Return the (X, Y) coordinate for the center point of the cell that contains the specified text.  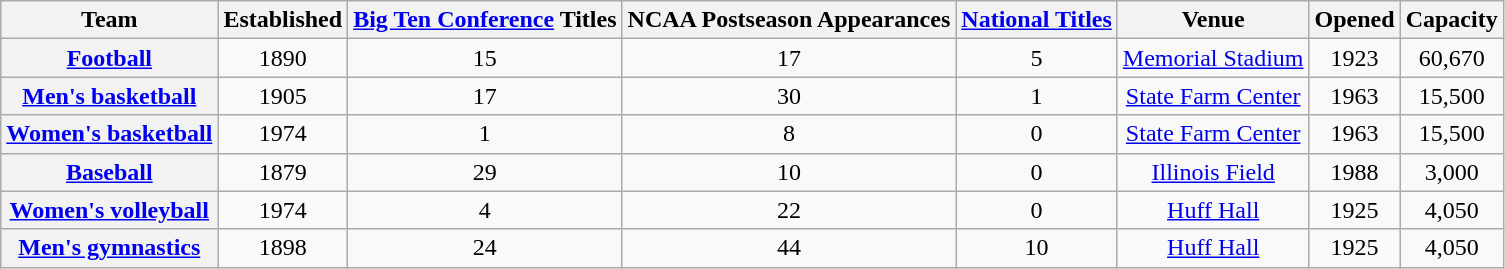
NCAA Postseason Appearances (789, 20)
1898 (283, 248)
Established (283, 20)
Venue (1213, 20)
Women's basketball (110, 134)
4 (485, 210)
8 (789, 134)
3,000 (1452, 172)
22 (789, 210)
Women's volleyball (110, 210)
Men's gymnastics (110, 248)
Football (110, 58)
1879 (283, 172)
Baseball (110, 172)
1905 (283, 96)
60,670 (1452, 58)
24 (485, 248)
Men's basketball (110, 96)
30 (789, 96)
1923 (1354, 58)
Team (110, 20)
15 (485, 58)
National Titles (1037, 20)
Memorial Stadium (1213, 58)
1988 (1354, 172)
1890 (283, 58)
Illinois Field (1213, 172)
Capacity (1452, 20)
29 (485, 172)
Opened (1354, 20)
44 (789, 248)
5 (1037, 58)
Big Ten Conference Titles (485, 20)
